Search for the cell housing the specified text and yield its (X, Y) center coordinate. 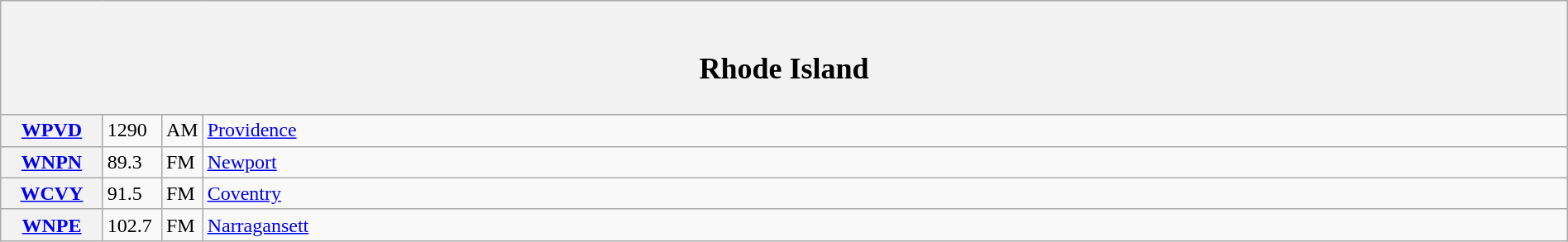
AM (182, 130)
1290 (132, 130)
Providence (885, 130)
WNPE (52, 225)
Coventry (885, 193)
WPVD (52, 130)
WCVY (52, 193)
102.7 (132, 225)
WNPN (52, 162)
91.5 (132, 193)
89.3 (132, 162)
Narragansett (885, 225)
Rhode Island (784, 58)
Newport (885, 162)
